Locate the cell with the specified text and output its [X, Y] center coordinate. 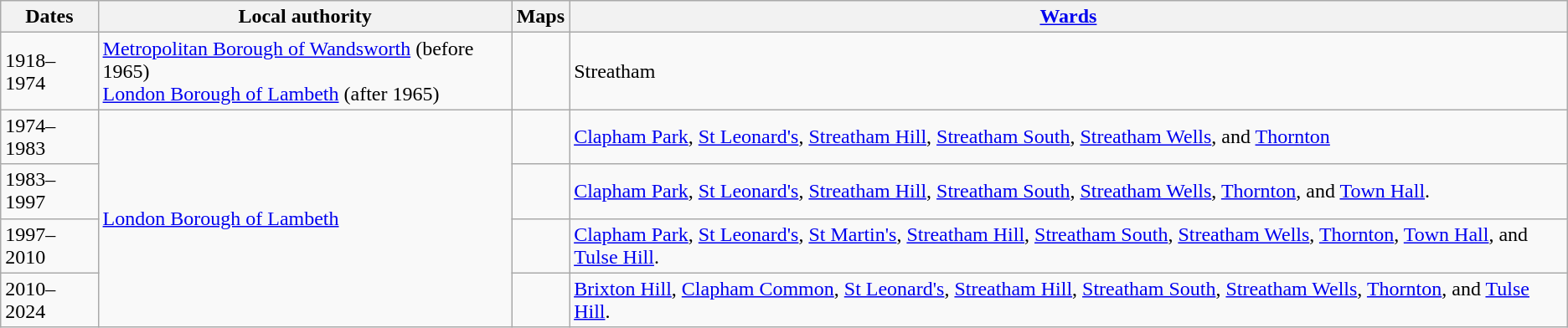
1918–1974 [49, 71]
Maps [540, 17]
2010–2024 [49, 300]
Brixton Hill, Clapham Common, St Leonard's, Streatham Hill, Streatham South, Streatham Wells, Thornton, and Tulse Hill. [1069, 300]
London Borough of Lambeth [305, 218]
1974–1983 [49, 137]
Clapham Park, St Leonard's, Streatham Hill, Streatham South, Streatham Wells, Thornton, and Town Hall. [1069, 191]
Wards [1069, 17]
Clapham Park, St Leonard's, Streatham Hill, Streatham South, Streatham Wells, and Thornton [1069, 137]
1983–1997 [49, 191]
Local authority [305, 17]
Metropolitan Borough of Wandsworth (before 1965)London Borough of Lambeth (after 1965) [305, 71]
Dates [49, 17]
Clapham Park, St Leonard's, St Martin's, Streatham Hill, Streatham South, Streatham Wells, Thornton, Town Hall, and Tulse Hill. [1069, 246]
1997–2010 [49, 246]
Streatham [1069, 71]
